Return the [X, Y] coordinate for the center point of the cell that contains the specified text.  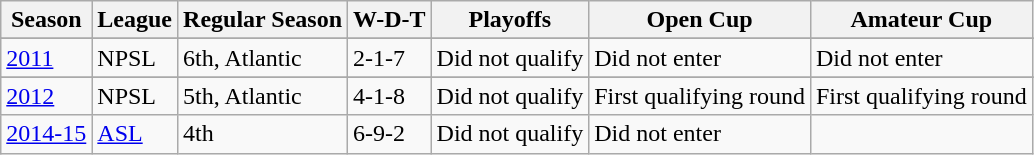
Open Cup [700, 20]
Playoffs [510, 20]
2014-15 [46, 134]
2-1-7 [390, 58]
4-1-8 [390, 96]
Amateur Cup [921, 20]
6-9-2 [390, 134]
League [135, 20]
4th [263, 134]
5th, Atlantic [263, 96]
6th, Atlantic [263, 58]
2011 [46, 58]
ASL [135, 134]
2012 [46, 96]
W-D-T [390, 20]
Season [46, 20]
Regular Season [263, 20]
